Scan for the cell matching the given text and deliver its (x, y) coordinate at center. 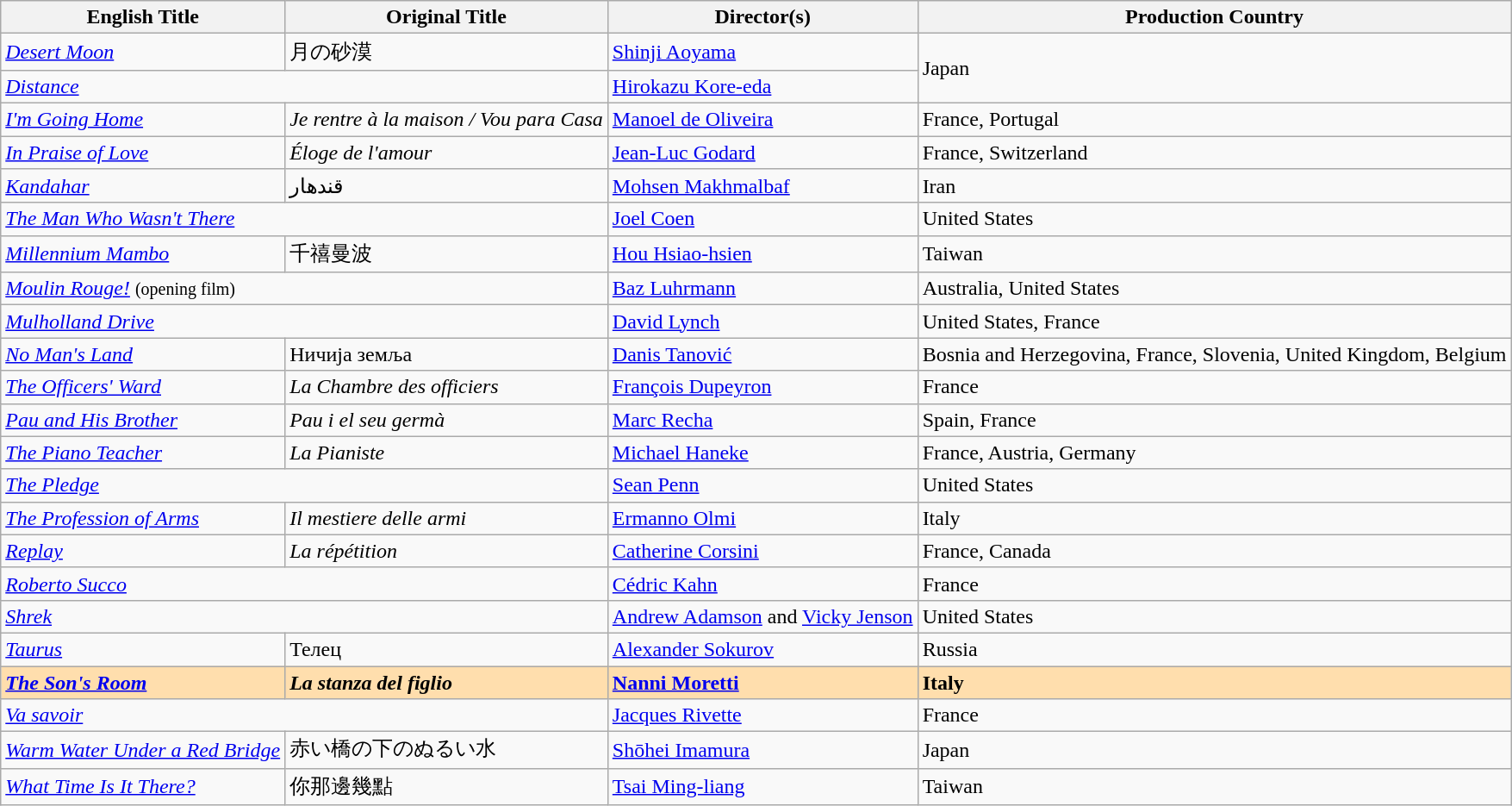
France, Canada (1215, 551)
Russia (1215, 649)
Éloge de l'amour (446, 153)
Телец (446, 649)
Bosnia and Herzegovina, France, Slovenia, United Kingdom, Belgium (1215, 354)
Roberto Succo (305, 584)
Shōhei Imamura (762, 750)
Mulholland Drive (305, 322)
Jacques Rivette (762, 715)
Marc Recha (762, 420)
Ничија земља (446, 354)
La répétition (446, 551)
France, Austria, Germany (1215, 453)
Millennium Mambo (143, 253)
The Man Who Wasn't There (305, 219)
Alexander Sokurov (762, 649)
La stanza del figlio (446, 682)
Baz Luhrmann (762, 289)
Production Country (1215, 17)
La Chambre des officiers (446, 387)
United States, France (1215, 322)
Kandahar (143, 186)
I'm Going Home (143, 119)
English Title (143, 17)
Nanni Moretti (762, 682)
Distance (305, 86)
Cédric Kahn (762, 584)
Hirokazu Kore-eda (762, 86)
Hou Hsiao-hsien (762, 253)
Sean Penn (762, 485)
Michael Haneke (762, 453)
Director(s) (762, 17)
Pau and His Brother (143, 420)
Je rentre à la maison / Vou para Casa (446, 119)
Shrek (305, 616)
Spain, France (1215, 420)
No Man's Land (143, 354)
In Praise of Love (143, 153)
François Dupeyron (762, 387)
赤い橋の下のぬるい水 (446, 750)
La Pianiste (446, 453)
The Profession of Arms (143, 518)
Il mestiere delle armi (446, 518)
Catherine Corsini (762, 551)
What Time Is It There? (143, 786)
Pau i el seu germà (446, 420)
France, Switzerland (1215, 153)
Moulin Rouge! (opening film) (305, 289)
Va savoir (305, 715)
Original Title (446, 17)
The Piano Teacher (143, 453)
Taurus (143, 649)
Manoel de Oliveira (762, 119)
France, Portugal (1215, 119)
Ermanno Olmi (762, 518)
The Pledge (305, 485)
David Lynch (762, 322)
The Officers' Ward (143, 387)
Iran (1215, 186)
The Son's Room (143, 682)
Mohsen Makhmalbaf (762, 186)
Tsai Ming-liang (762, 786)
Joel Coen (762, 219)
Replay (143, 551)
Danis Tanović (762, 354)
千禧曼波 (446, 253)
Andrew Adamson and Vicky Jenson (762, 616)
你那邊幾點 (446, 786)
Desert Moon (143, 52)
月の砂漠 (446, 52)
Jean-Luc Godard (762, 153)
Shinji Aoyama (762, 52)
Australia, United States (1215, 289)
Warm Water Under a Red Bridge (143, 750)
قندهار (446, 186)
